Return the [x, y] coordinate for the center point of the cell that contains the specified text.  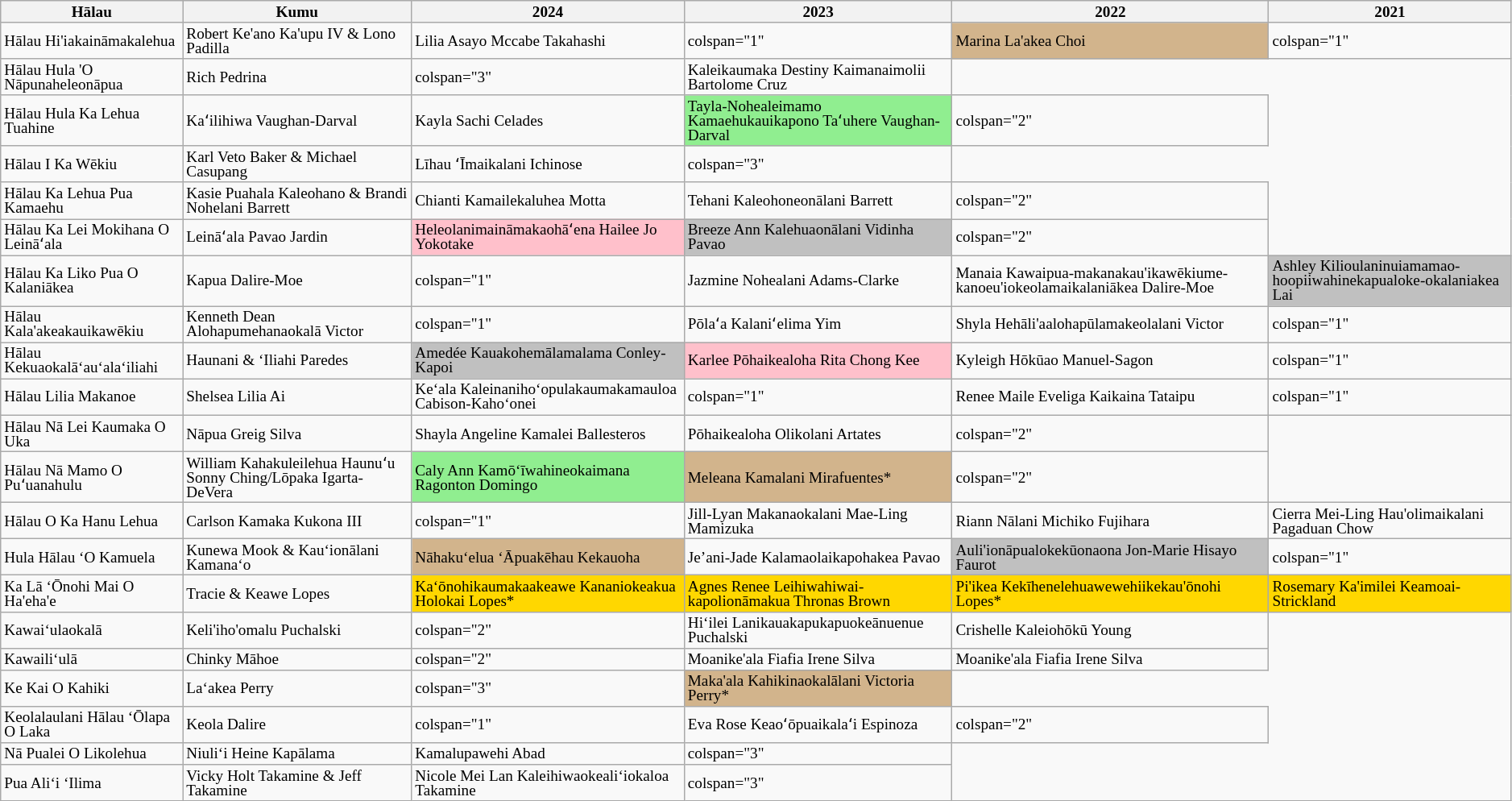
Karlee Pōhaikealoha Rita Chong Kee [818, 361]
Hālau Kala'akeakauikawēkiu [92, 324]
Riann Nālani Michiko Fujihara [1110, 521]
Pōhaikealoha Olikolani Artates [818, 434]
Haunani & ‘Iliahi Paredes [297, 361]
Renee Maile Eveliga Kaikaina Tataipu [1110, 396]
Kaʻilihiwa Vaughan-Darval [297, 121]
Marina La'akea Choi [1110, 40]
Rosemary Ka'imilei Keamoai-Strickland [1390, 593]
Nicole Mei Lan Kaleihiwaokeali‘iokaloa Takamine [548, 782]
2022 [1110, 11]
Ke‘ala Kaleinaniho‘opulakaumakamauloa Cabison-Kaho‘onei [548, 396]
Eva Rose Keaoʻōpuaikalaʻi Espinoza [818, 724]
Tayla-Nohealeimamo Kamaehukauikapono Taʻuhere Vaughan-Darval [818, 121]
Līhau ʻĪmaikalani Ichinose [548, 164]
Niuli‘i Heine Kapālama [297, 753]
Robert Ke'ano Ka'upu IV & Lono Padilla [297, 40]
Vicky Holt Takamine & Jeff Takamine [297, 782]
Leināʻala Pavao Jardin [297, 237]
Tracie & Keawe Lopes [297, 593]
Kawaili‘ulā [92, 659]
Kunewa Mook & Kau‘ionālani Kamana‘o [297, 558]
Karl Veto Baker & Michael Casupang [297, 164]
Kyleigh Hōkūao Manuel-Sagon [1110, 361]
Ka Lā ‘Ōnohi Mai O Ha'eha'e [92, 593]
Breeze Ann Kalehuaonālani Vidinha Pavao [818, 237]
Jazmine Nohealani Adams-Clarke [818, 280]
Kasie Puahala Kaleohano & Brandi Nohelani Barrett [297, 200]
La‘akea Perry [297, 688]
Hālau Hula Ka Lehua Tuahine [92, 121]
Keola Dalire [297, 724]
Kamalupawehi Abad [548, 753]
Hālau Ka Lei Mokihana O Leināʻala [92, 237]
Kaleikaumaka Destiny Kaimanaimolii Bartolome Cruz [818, 77]
William Kahakuleilehua Haunuʻu Sonny Ching/Lōpaka Igarta-DeVera [297, 477]
Nāpua Greig Silva [297, 434]
Meleana Kamalani Mirafuentes* [818, 477]
Hālau O Ka Hanu Lehua [92, 521]
Hālau Hula 'O Nāpunaheleonāpua [92, 77]
Cierra Mei-Ling Hau'olimaikalani Pagaduan Chow [1390, 521]
2023 [818, 11]
Agnes Renee Leihiwahiwai-kapolionāmakua Thronas Brown [818, 593]
Hālau Nā Mamo O Puʻuanahulu [92, 477]
Je’ani-Jade Kalamaolaikapohakea Pavao [818, 558]
Nāhaku‘elua ‘Āpuakēhau Kekauoha [548, 558]
Hi‘ilei Lanikauakapukapuokeānuenue Puchalski [818, 630]
Hālau [92, 11]
Jill-Lyan Makanaokalani Mae-Ling Mamizuka [818, 521]
Chinky Māhoe [297, 659]
Ke Kai O Kahiki [92, 688]
Maka'ala Kahikinaokalālani Victoria Perry* [818, 688]
Manaia Kawaipua-makanakau'ikawēkiume-kanoeu'iokeolamaikalaniākea Dalire-Moe [1110, 280]
Tehani Kaleohoneonālani Barrett [818, 200]
Shyla Hehāli'aalohapūlamakeolalani Victor [1110, 324]
Pōlaʻa Kalaniʻelima Yim [818, 324]
Kayla Sachi Celades [548, 121]
Ashley Kilioulaninuiamamao-hoopiiwahinekapualoke-okalaniakea Lai [1390, 280]
2024 [548, 11]
Kapua Dalire-Moe [297, 280]
Hālau Ka Lehua Pua Kamaehu [92, 200]
Hālau Kekuaokalā‘au‘ala‘iliahi [92, 361]
Keolalaulani Hālau ‘Ōlapa O Laka [92, 724]
Auli'ionāpualokekūonaona Jon-Marie Hisayo Faurot [1110, 558]
Nā Pualei O Likolehua [92, 753]
Hālau Nā Lei Kaumaka O Uka [92, 434]
Hula Hālau ‘O Kamuela [92, 558]
Carlson Kamaka Kukona III [297, 521]
Rich Pedrina [297, 77]
Kumu [297, 11]
Keli'iho'omalu Puchalski [297, 630]
Pi'ikea Kekīhenelehuawewehiikekau'ōnohi Lopes* [1110, 593]
Hālau Lilia Makanoe [92, 396]
Hālau Ka Liko Pua O Kalaniākea [92, 280]
Ka‘ōnohikaumakaakeawe Kananiokeakua Holokai Lopes* [548, 593]
Kenneth Dean Alohapumehanaokalā Victor [297, 324]
Pua Ali‘i ‘Ilima [92, 782]
2021 [1390, 11]
Kawai‘ulaokalā [92, 630]
Hālau Hi'iakaināmakalehua [92, 40]
Amedée Kauakohemālamalama Conley-Kapoi [548, 361]
Chianti Kamailekaluhea Motta [548, 200]
Shayla Angeline Kamalei Ballesteros [548, 434]
Crishelle Kaleiohōkū Young [1110, 630]
Heleolanimaināmakaohāʻena Hailee Jo Yokotake [548, 237]
Caly Ann Kamō‘īwahineokaimana Ragonton Domingo [548, 477]
Lilia Asayo Mccabe Takahashi [548, 40]
Shelsea Lilia Ai [297, 396]
Hālau I Ka Wēkiu [92, 164]
